Scan for the cell matching the given text and deliver its (X, Y) coordinate at center. 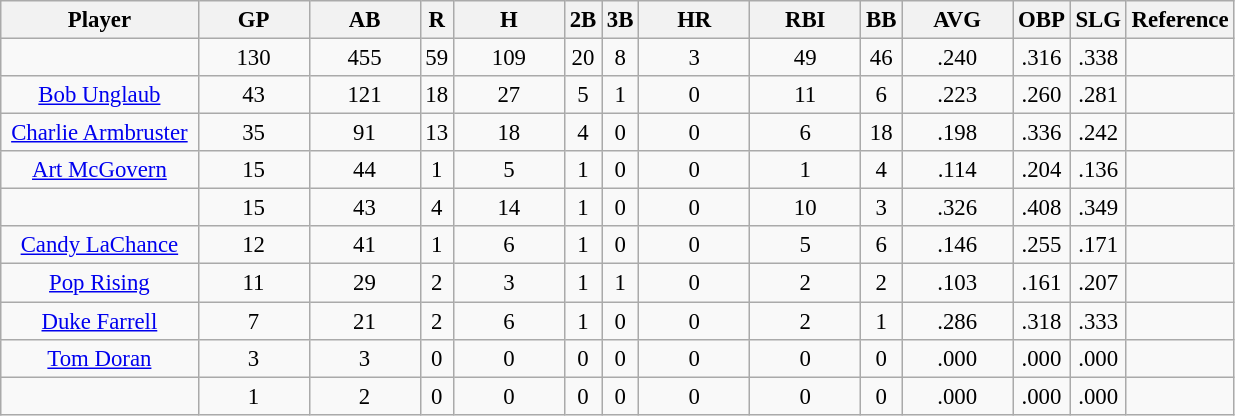
.171 (1098, 245)
.255 (1042, 245)
130 (254, 58)
.204 (1042, 170)
12 (254, 245)
OBP (1042, 20)
44 (364, 170)
Charlie Armbruster (100, 133)
27 (508, 95)
91 (364, 133)
R (436, 20)
.336 (1042, 133)
.338 (1098, 58)
.146 (958, 245)
13 (436, 133)
HR (694, 20)
.103 (958, 283)
.223 (958, 95)
Bob Unglaub (100, 95)
35 (254, 133)
.114 (958, 170)
.286 (958, 321)
.408 (1042, 208)
21 (364, 321)
SLG (1098, 20)
29 (364, 283)
20 (582, 58)
H (508, 20)
Candy LaChance (100, 245)
.281 (1098, 95)
121 (364, 95)
109 (508, 58)
GP (254, 20)
.326 (958, 208)
46 (882, 58)
10 (806, 208)
AB (364, 20)
.333 (1098, 321)
.161 (1042, 283)
.198 (958, 133)
8 (620, 58)
.207 (1098, 283)
49 (806, 58)
.316 (1042, 58)
.318 (1042, 321)
AVG (958, 20)
BB (882, 20)
59 (436, 58)
Pop Rising (100, 283)
Art McGovern (100, 170)
.136 (1098, 170)
RBI (806, 20)
Duke Farrell (100, 321)
.240 (958, 58)
14 (508, 208)
Player (100, 20)
455 (364, 58)
.260 (1042, 95)
3B (620, 20)
.242 (1098, 133)
7 (254, 321)
Reference (1180, 20)
.349 (1098, 208)
Tom Doran (100, 358)
41 (364, 245)
2B (582, 20)
